Locate the cell with the specified text and output its [x, y] center coordinate. 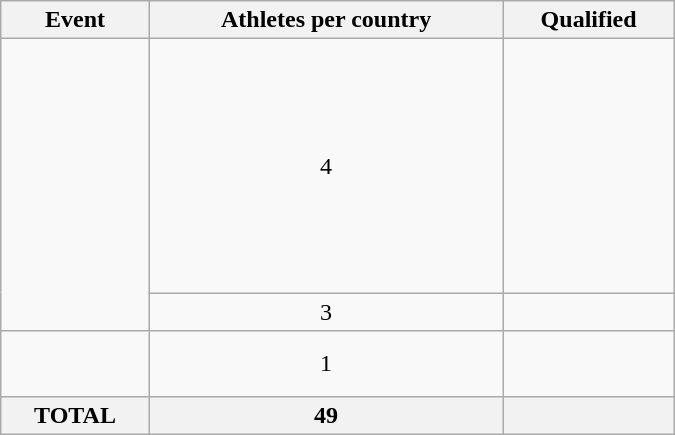
1 [326, 364]
Event [75, 20]
3 [326, 312]
4 [326, 166]
Athletes per country [326, 20]
Qualified [588, 20]
49 [326, 415]
TOTAL [75, 415]
